Scan for the cell matching the given text and deliver its [x, y] coordinate at center. 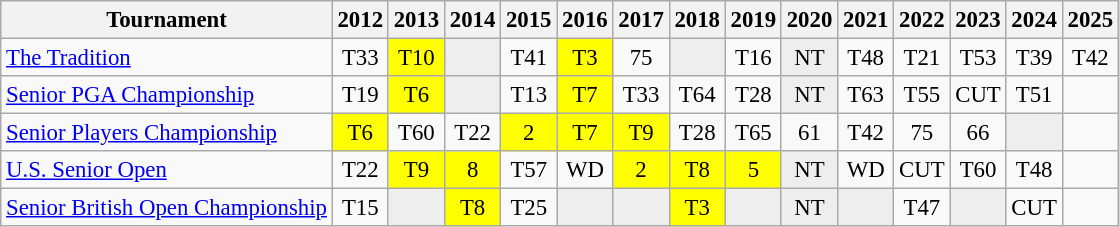
2019 [753, 20]
2017 [641, 20]
T15 [360, 208]
2015 [529, 20]
Tournament [166, 20]
2022 [922, 20]
The Tradition [166, 58]
2024 [1034, 20]
8 [472, 170]
T41 [529, 58]
T53 [978, 58]
2016 [585, 20]
Senior Players Championship [166, 133]
T21 [922, 58]
2013 [416, 20]
2014 [472, 20]
2018 [697, 20]
T64 [697, 95]
U.S. Senior Open [166, 170]
T16 [753, 58]
61 [809, 133]
Senior PGA Championship [166, 95]
T10 [416, 58]
2023 [978, 20]
2012 [360, 20]
T65 [753, 133]
2021 [866, 20]
2020 [809, 20]
T19 [360, 95]
Senior British Open Championship [166, 208]
T25 [529, 208]
2025 [1090, 20]
T55 [922, 95]
T57 [529, 170]
T13 [529, 95]
T63 [866, 95]
5 [753, 170]
66 [978, 133]
T47 [922, 208]
T39 [1034, 58]
T51 [1034, 95]
